Return the (X, Y) coordinate for the center point of the cell that contains the specified text.  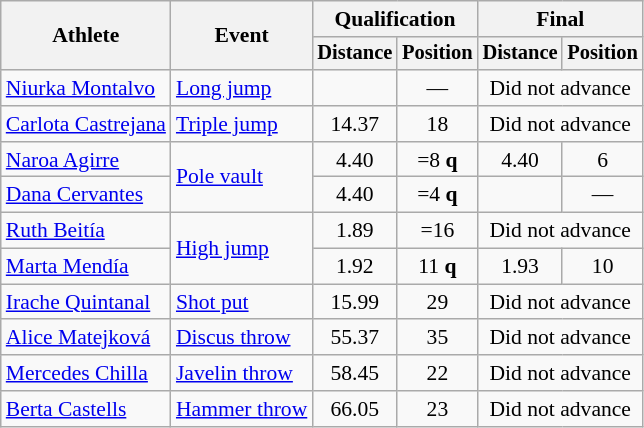
Final (560, 19)
=8 q (437, 160)
Triple jump (242, 124)
High jump (242, 248)
1.92 (354, 267)
1.93 (520, 267)
Javelin throw (242, 373)
Ruth Beitía (86, 231)
1.89 (354, 231)
Dana Cervantes (86, 195)
18 (437, 124)
14.37 (354, 124)
29 (437, 302)
Naroa Agirre (86, 160)
Event (242, 36)
Shot put (242, 302)
Hammer throw (242, 409)
Irache Quintanal (86, 302)
Pole vault (242, 178)
Long jump (242, 88)
Athlete (86, 36)
Berta Castells (86, 409)
22 (437, 373)
Mercedes Chilla (86, 373)
11 q (437, 267)
Qualification (394, 19)
=4 q (437, 195)
6 (602, 160)
10 (602, 267)
Carlota Castrejana (86, 124)
15.99 (354, 302)
Alice Matejková (86, 338)
55.37 (354, 338)
23 (437, 409)
66.05 (354, 409)
35 (437, 338)
58.45 (354, 373)
Marta Mendía (86, 267)
Discus throw (242, 338)
=16 (437, 231)
Niurka Montalvo (86, 88)
